Extract the [X, Y] coordinate from the center of the cell holding the provided text.  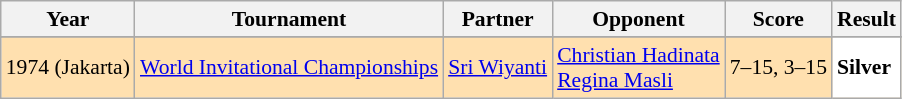
Opponent [638, 19]
Partner [498, 19]
7–15, 3–15 [778, 68]
World Invitational Championships [289, 68]
1974 (Jakarta) [68, 68]
Christian Hadinata Regina Masli [638, 68]
Silver [866, 68]
Result [866, 19]
Year [68, 19]
Score [778, 19]
Tournament [289, 19]
Sri Wiyanti [498, 68]
